Search for the cell housing the specified text and yield its [x, y] center coordinate. 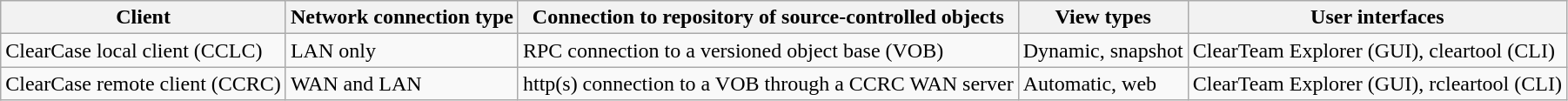
RPC connection to a versioned object base (VOB) [767, 50]
Network connection type [402, 17]
Connection to repository of source-controlled objects [767, 17]
http(s) connection to a VOB through a CCRC WAN server [767, 84]
Client [144, 17]
ClearTeam Explorer (GUI), cleartool (CLI) [1377, 50]
WAN and LAN [402, 84]
ClearCase local client (CCLC) [144, 50]
ClearCase remote client (CCRC) [144, 84]
Dynamic, snapshot [1103, 50]
User interfaces [1377, 17]
ClearTeam Explorer (GUI), rcleartool (CLI) [1377, 84]
Automatic, web [1103, 84]
View types [1103, 17]
LAN only [402, 50]
